Find where the given text appears and provide that cell's center as [x, y] coordinate. 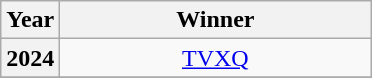
Winner [216, 20]
2024 [30, 58]
TVXQ [216, 58]
Year [30, 20]
